Find where the given text appears and provide that cell's center as [x, y] coordinate. 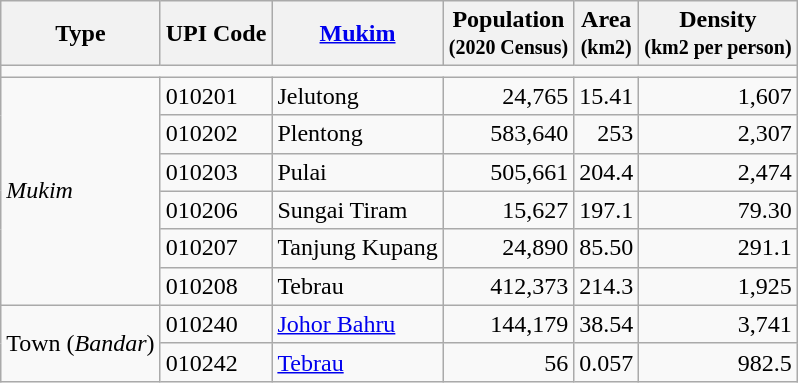
38.54 [606, 324]
Plentong [358, 134]
010203 [216, 172]
010240 [216, 324]
3,741 [718, 324]
79.30 [718, 210]
Population(2020 Census) [508, 34]
010208 [216, 286]
505,661 [508, 172]
Type [80, 34]
197.1 [606, 210]
85.50 [606, 248]
144,179 [508, 324]
Area(km2) [606, 34]
982.5 [718, 362]
1,607 [718, 96]
010242 [216, 362]
24,890 [508, 248]
204.4 [606, 172]
Sungai Tiram [358, 210]
Tanjung Kupang [358, 248]
010202 [216, 134]
0.057 [606, 362]
15,627 [508, 210]
253 [606, 134]
Density(km2 per person) [718, 34]
UPI Code [216, 34]
583,640 [508, 134]
412,373 [508, 286]
2,474 [718, 172]
010207 [216, 248]
214.3 [606, 286]
1,925 [718, 286]
Pulai [358, 172]
2,307 [718, 134]
010206 [216, 210]
15.41 [606, 96]
56 [508, 362]
010201 [216, 96]
Jelutong [358, 96]
Johor Bahru [358, 324]
Town (Bandar) [80, 343]
291.1 [718, 248]
24,765 [508, 96]
